Return the [X, Y] coordinate for the center point of the cell that contains the specified text.  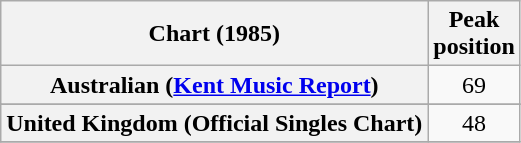
Australian (Kent Music Report) [214, 85]
69 [474, 85]
Chart (1985) [214, 34]
48 [474, 123]
Peakposition [474, 34]
United Kingdom (Official Singles Chart) [214, 123]
